Locate the cell with the specified text and output its (x, y) center coordinate. 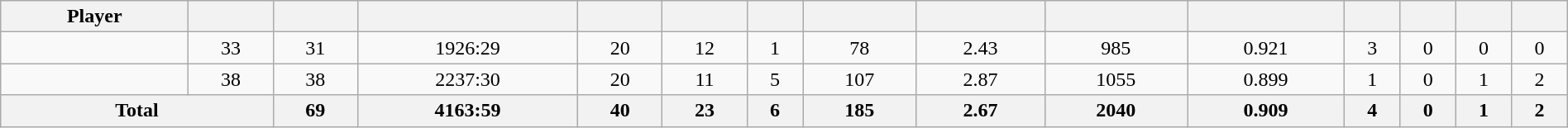
3 (1373, 48)
185 (860, 111)
1926:29 (467, 48)
11 (705, 79)
2040 (1116, 111)
0.921 (1266, 48)
2237:30 (467, 79)
Total (137, 111)
5 (774, 79)
6 (774, 111)
12 (705, 48)
4163:59 (467, 111)
2.87 (981, 79)
69 (315, 111)
78 (860, 48)
4 (1373, 111)
40 (619, 111)
2.67 (981, 111)
0.909 (1266, 111)
107 (860, 79)
0.899 (1266, 79)
985 (1116, 48)
Player (94, 17)
33 (231, 48)
2.43 (981, 48)
23 (705, 111)
31 (315, 48)
1055 (1116, 79)
